For the text-containing cell, return its midpoint in (x, y) coordinate format. 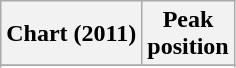
Chart (2011) (72, 34)
Peakposition (188, 34)
